Output the [x, y] coordinate of the center of the cell containing the given text.  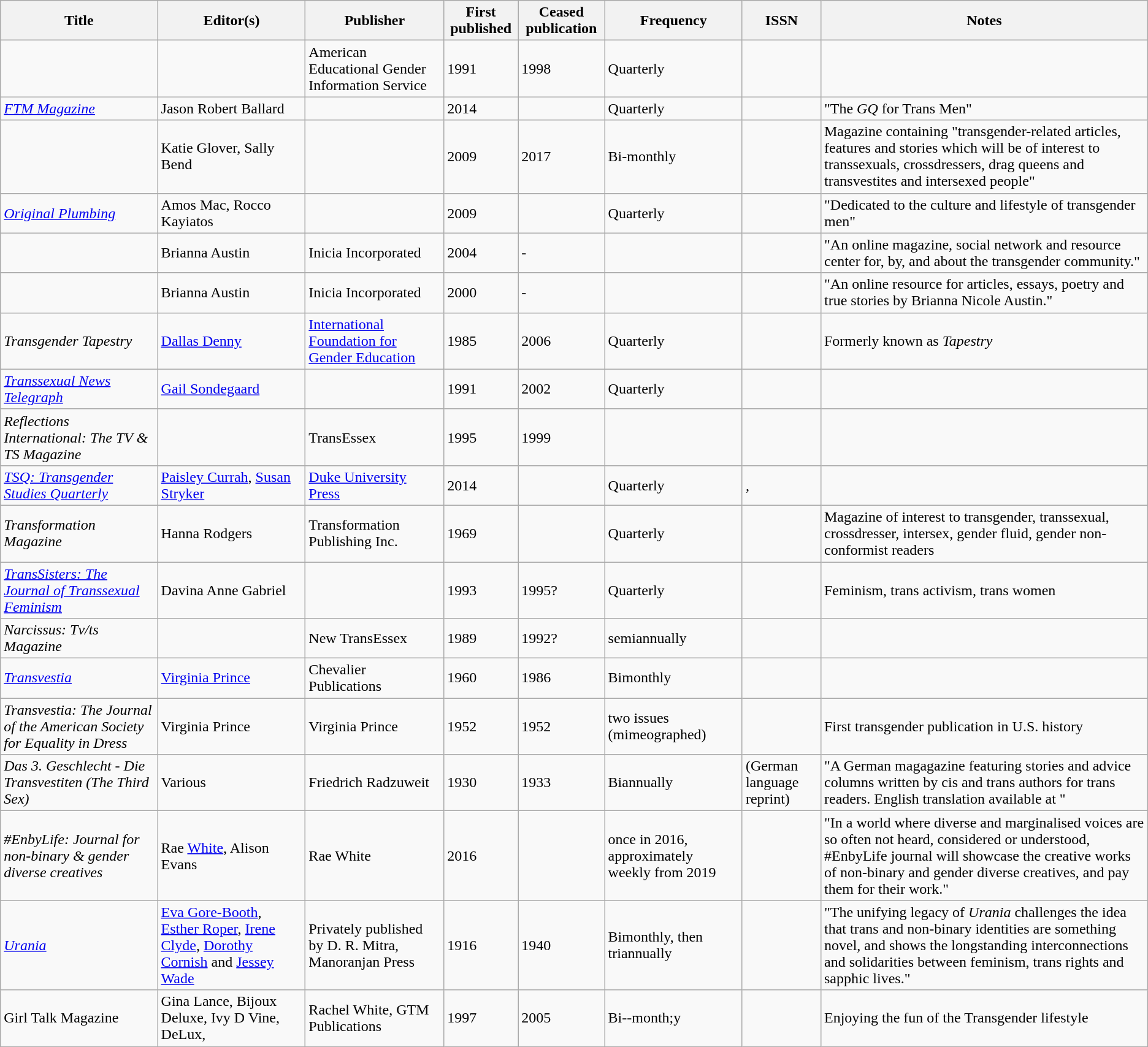
Formerly known as Tapestry [984, 341]
2002 [562, 389]
once in 2016, approximately weekly from 2019 [673, 856]
Transsexual News Telegraph [79, 389]
Title [79, 21]
Eva Gore-Booth, Esther Roper, Irene Clyde, Dorothy Cornish and Jessey Wade [232, 945]
Gail Sondegaard [232, 389]
1986 [562, 678]
Rae White [375, 856]
1995? [562, 590]
Paisley Currah, Susan Stryker [232, 485]
1969 [481, 533]
1992? [562, 639]
Notes [984, 21]
semiannually [673, 639]
First published [481, 21]
2005 [562, 1018]
1997 [481, 1018]
TransSisters: The Journal of Transsexual Feminism [79, 590]
Editor(s) [232, 21]
Hanna Rodgers [232, 533]
"An online resource for articles, essays, poetry and true stories by Brianna Nicole Austin." [984, 293]
2004 [481, 253]
1940 [562, 945]
Girl Talk Magazine [79, 1018]
Chevalier Publications [375, 678]
Feminism, trans activism, trans women [984, 590]
International Foundation for Gender Education [375, 341]
Transgender Tapestry [79, 341]
Publisher [375, 21]
American Educational Gender Information Service [375, 69]
Urania [79, 945]
Amos Mac, Rocco Kayiatos [232, 213]
New TransEssex [375, 639]
Ceased publication [562, 21]
FTM Magazine [79, 109]
2016 [481, 856]
Biannually [673, 783]
Davina Anne Gabriel [232, 590]
Bimonthly [673, 678]
Bi-monthly [673, 157]
(German language reprint) [781, 783]
Rachel White, GTM Publications [375, 1018]
"An online magazine, social network and resource center for, by, and about the transgender community." [984, 253]
1995 [481, 437]
#EnbyLife: Journal for non-binary & gender diverse creatives [79, 856]
1998 [562, 69]
Reflections International: The TV & TS Magazine [79, 437]
, [781, 485]
2006 [562, 341]
Frequency [673, 21]
Bi--month;y [673, 1018]
1989 [481, 639]
Original Plumbing [79, 213]
Bimonthly, then triannually [673, 945]
2017 [562, 157]
Duke University Press [375, 485]
Das 3. Geschlecht - Die Transvestiten (The Third Sex) [79, 783]
Narcissus: Tv/ts Magazine [79, 639]
Transformation Magazine [79, 533]
Transformation Publishing Inc. [375, 533]
Enjoying the fun of the Transgender lifestyle [984, 1018]
TransEssex [375, 437]
two issues(mimeographed) [673, 726]
2000 [481, 293]
Magazine of interest to transgender, transsexual, crossdresser, intersex, gender fluid, gender non-conformist readers [984, 533]
1916 [481, 945]
"A German magagazine featuring stories and advice columns written by cis and trans authors for trans readers. English translation available at " [984, 783]
Jason Robert Ballard [232, 109]
Transvestia: The Journal of the American Society for Equality in Dress [79, 726]
Privately published by D. R. Mitra, Manoranjan Press [375, 945]
Friedrich Radzuweit [375, 783]
TSQ: Transgender Studies Quarterly [79, 485]
1930 [481, 783]
1933 [562, 783]
1993 [481, 590]
1985 [481, 341]
Transvestia [79, 678]
1960 [481, 678]
Rae White, Alison Evans [232, 856]
ISSN [781, 21]
First transgender publication in U.S. history [984, 726]
Dallas Denny [232, 341]
"The GQ for Trans Men" [984, 109]
1999 [562, 437]
Gina Lance, Bijoux Deluxe, Ivy D Vine, DeLux, [232, 1018]
Katie Glover, Sally Bend [232, 157]
"Dedicated to the culture and lifestyle of transgender men" [984, 213]
Various [232, 783]
